Identify which cell holds the provided text, then report its (X, Y) central coordinate. 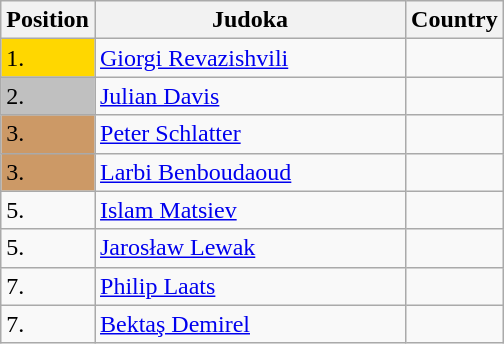
Giorgi Revazishvili (250, 58)
Position (48, 20)
1. (48, 58)
Larbi Benboudaoud (250, 172)
Islam Matsiev (250, 210)
Philip Laats (250, 286)
Judoka (250, 20)
Bektaş Demirel (250, 324)
Jarosław Lewak (250, 248)
Julian Davis (250, 96)
Peter Schlatter (250, 134)
2. (48, 96)
Country (455, 20)
